For the text-containing cell, return its midpoint in [X, Y] coordinate format. 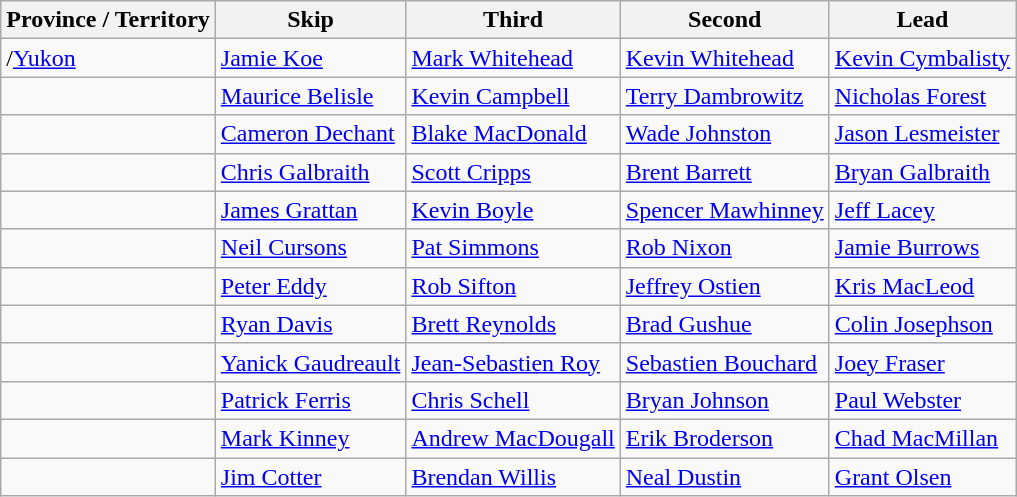
Patrick Ferris [310, 400]
Brett Reynolds [513, 324]
Neal Dustin [724, 477]
Spencer Mawhinney [724, 210]
Neil Cursons [310, 248]
Mark Kinney [310, 438]
Province / Territory [108, 20]
Maurice Belisle [310, 96]
Rob Sifton [513, 286]
Kevin Campbell [513, 96]
Peter Eddy [310, 286]
Mark Whitehead [513, 58]
/Yukon [108, 58]
Ryan Davis [310, 324]
Colin Josephson [922, 324]
Brent Barrett [724, 172]
Yanick Gaudreault [310, 362]
Chris Schell [513, 400]
Wade Johnston [724, 134]
Jason Lesmeister [922, 134]
Kevin Cymbalisty [922, 58]
Jean-Sebastien Roy [513, 362]
Third [513, 20]
Grant Olsen [922, 477]
Pat Simmons [513, 248]
Terry Dambrowitz [724, 96]
Erik Broderson [724, 438]
Chad MacMillan [922, 438]
Sebastien Bouchard [724, 362]
Kevin Boyle [513, 210]
Jamie Koe [310, 58]
Andrew MacDougall [513, 438]
Jamie Burrows [922, 248]
Nicholas Forest [922, 96]
Second [724, 20]
Paul Webster [922, 400]
Cameron Dechant [310, 134]
Joey Fraser [922, 362]
Kris MacLeod [922, 286]
Rob Nixon [724, 248]
Chris Galbraith [310, 172]
Jim Cotter [310, 477]
Jeffrey Ostien [724, 286]
Scott Cripps [513, 172]
Kevin Whitehead [724, 58]
Bryan Galbraith [922, 172]
Brad Gushue [724, 324]
Jeff Lacey [922, 210]
James Grattan [310, 210]
Lead [922, 20]
Bryan Johnson [724, 400]
Skip [310, 20]
Blake MacDonald [513, 134]
Brendan Willis [513, 477]
